Pinpoint the cell where the given text exists, returning its (x, y) midpoint coordinate. 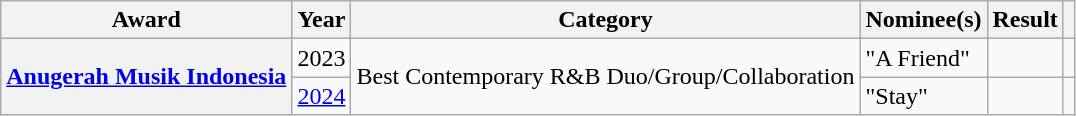
"Stay" (924, 96)
Result (1025, 20)
Award (146, 20)
2024 (322, 96)
Nominee(s) (924, 20)
"A Friend" (924, 58)
Category (606, 20)
2023 (322, 58)
Anugerah Musik Indonesia (146, 77)
Best Contemporary R&B Duo/Group/Collaboration (606, 77)
Year (322, 20)
